Extract the [X, Y] coordinate from the center of the cell holding the provided text.  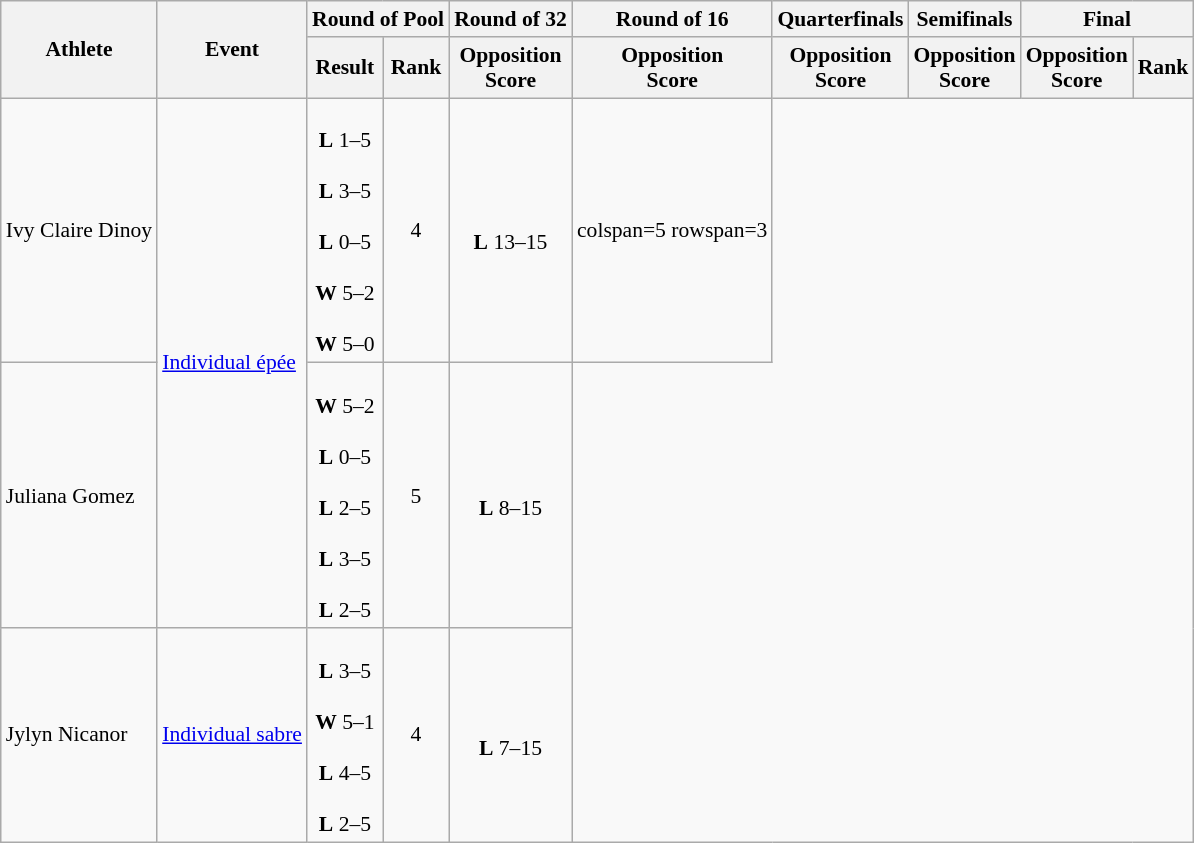
Quarterfinals [840, 19]
colspan=5 rowspan=3 [672, 230]
Athlete [79, 50]
L 3–5W 5–1L 4–5L 2–5 [345, 735]
Round of 16 [672, 19]
Juliana Gomez [79, 496]
L 7–15 [510, 735]
5 [416, 496]
Result [345, 68]
Semifinals [965, 19]
Jylyn Nicanor [79, 735]
L 8–15 [510, 496]
L 1–5L 3–5L 0–5W 5–2W 5–0 [345, 230]
Event [232, 50]
Individual épée [232, 363]
W 5–2L 0–5L 2–5L 3–5L 2–5 [345, 496]
L 13–15 [510, 230]
Individual sabre [232, 735]
Ivy Claire Dinoy [79, 230]
Round of Pool [378, 19]
Final [1108, 19]
Round of 32 [510, 19]
